Output the (x, y) coordinate of the center of the cell containing the given text.  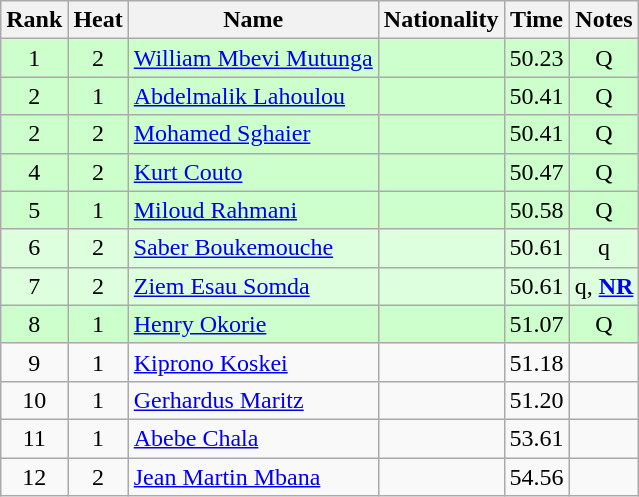
50.47 (536, 172)
Gerhardus Maritz (253, 400)
Kiprono Koskei (253, 362)
Nationality (441, 20)
10 (34, 400)
50.23 (536, 58)
6 (34, 248)
Ziem Esau Somda (253, 286)
50.58 (536, 210)
Miloud Rahmani (253, 210)
William Mbevi Mutunga (253, 58)
4 (34, 172)
51.07 (536, 324)
11 (34, 438)
Abdelmalik Lahoulou (253, 96)
Notes (604, 20)
9 (34, 362)
12 (34, 477)
51.20 (536, 400)
Mohamed Sghaier (253, 134)
q (604, 248)
Rank (34, 20)
Heat (98, 20)
q, NR (604, 286)
7 (34, 286)
Abebe Chala (253, 438)
54.56 (536, 477)
53.61 (536, 438)
Name (253, 20)
8 (34, 324)
Jean Martin Mbana (253, 477)
5 (34, 210)
Henry Okorie (253, 324)
Saber Boukemouche (253, 248)
Time (536, 20)
Kurt Couto (253, 172)
51.18 (536, 362)
